Pinpoint the cell where the given text exists, returning its [X, Y] midpoint coordinate. 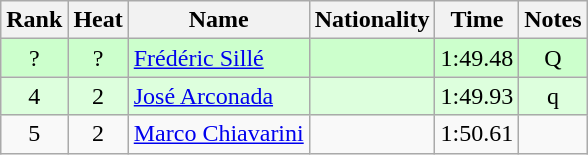
Q [553, 58]
Name [218, 20]
Heat [98, 20]
1:50.61 [477, 134]
Rank [34, 20]
5 [34, 134]
José Arconada [218, 96]
Marco Chiavarini [218, 134]
Time [477, 20]
q [553, 96]
Nationality [372, 20]
Frédéric Sillé [218, 58]
4 [34, 96]
1:49.48 [477, 58]
1:49.93 [477, 96]
Notes [553, 20]
